Pinpoint the cell where the given text exists, returning its (x, y) midpoint coordinate. 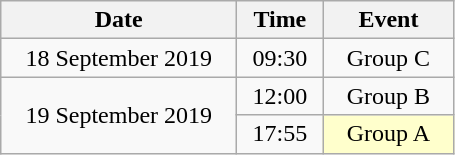
18 September 2019 (119, 58)
12:00 (280, 96)
Date (119, 20)
Group B (388, 96)
17:55 (280, 134)
Time (280, 20)
Group C (388, 58)
Group A (388, 134)
09:30 (280, 58)
19 September 2019 (119, 115)
Event (388, 20)
